Search for the cell housing the specified text and yield its [x, y] center coordinate. 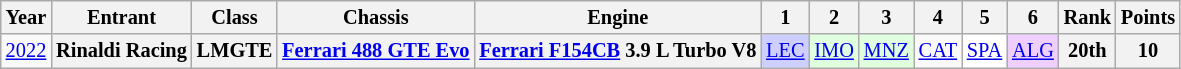
Rank [1088, 17]
2022 [26, 51]
LEC [785, 51]
ALG [1033, 51]
CAT [938, 51]
Ferrari F154CB 3.9 L Turbo V8 [618, 51]
Chassis [376, 17]
4 [938, 17]
6 [1033, 17]
Ferrari 488 GTE Evo [376, 51]
Entrant [122, 17]
1 [785, 17]
3 [886, 17]
5 [984, 17]
SPA [984, 51]
Points [1148, 17]
20th [1088, 51]
10 [1148, 51]
2 [834, 17]
IMO [834, 51]
Engine [618, 17]
MNZ [886, 51]
Class [235, 17]
Rinaldi Racing [122, 51]
Year [26, 17]
LMGTE [235, 51]
